Return the [X, Y] coordinate for the center point of the cell that contains the specified text.  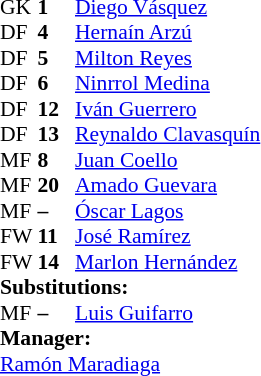
11 [57, 237]
4 [57, 33]
Milton Reyes [168, 58]
5 [57, 58]
13 [57, 135]
Substitutions: [130, 287]
Juan Coello [168, 160]
Ninrrol Medina [168, 83]
Manager: [130, 339]
Amado Guevara [168, 185]
Luis Guifarro [168, 313]
Óscar Lagos [168, 211]
20 [57, 185]
Reynaldo Clavasquín [168, 135]
8 [57, 160]
Iván Guerrero [168, 109]
Marlon Hernández [168, 262]
Hernaín Arzú [168, 33]
José Ramírez [168, 237]
14 [57, 262]
12 [57, 109]
6 [57, 83]
